Extract the [x, y] coordinate from the center of the cell holding the provided text.  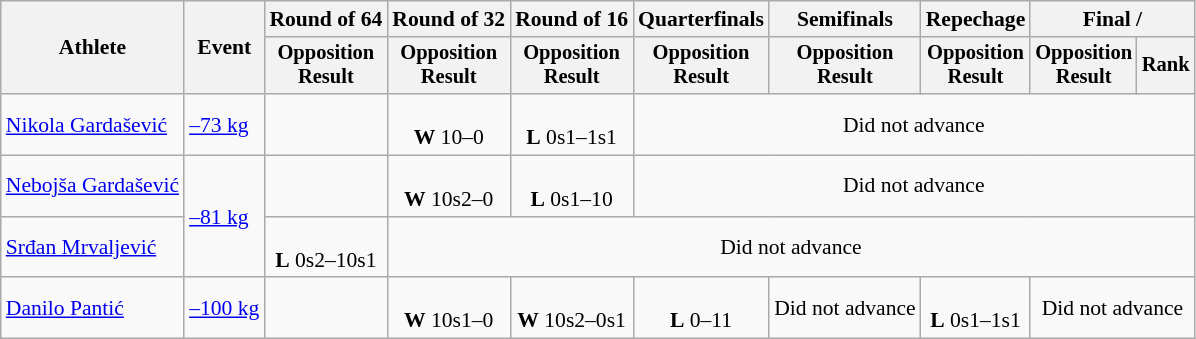
L 0–11 [701, 308]
L 0s1–10 [572, 186]
Danilo Pantić [92, 308]
Round of 16 [572, 19]
Nebojša Gardašević [92, 186]
Nikola Gardašević [92, 124]
–100 kg [224, 308]
L 0s2–10s1 [326, 248]
Final / [1112, 19]
Quarterfinals [701, 19]
–73 kg [224, 124]
Rank [1166, 66]
–81 kg [224, 217]
Event [224, 48]
Semifinals [845, 19]
Round of 64 [326, 19]
W 10s2–0s1 [572, 308]
W 10s2–0 [448, 186]
Repechage [976, 19]
Srđan Mrvaljević [92, 248]
W 10–0 [448, 124]
W 10s1–0 [448, 308]
Round of 32 [448, 19]
Athlete [92, 48]
